Return the (x, y) coordinate for the center point of the cell that contains the specified text.  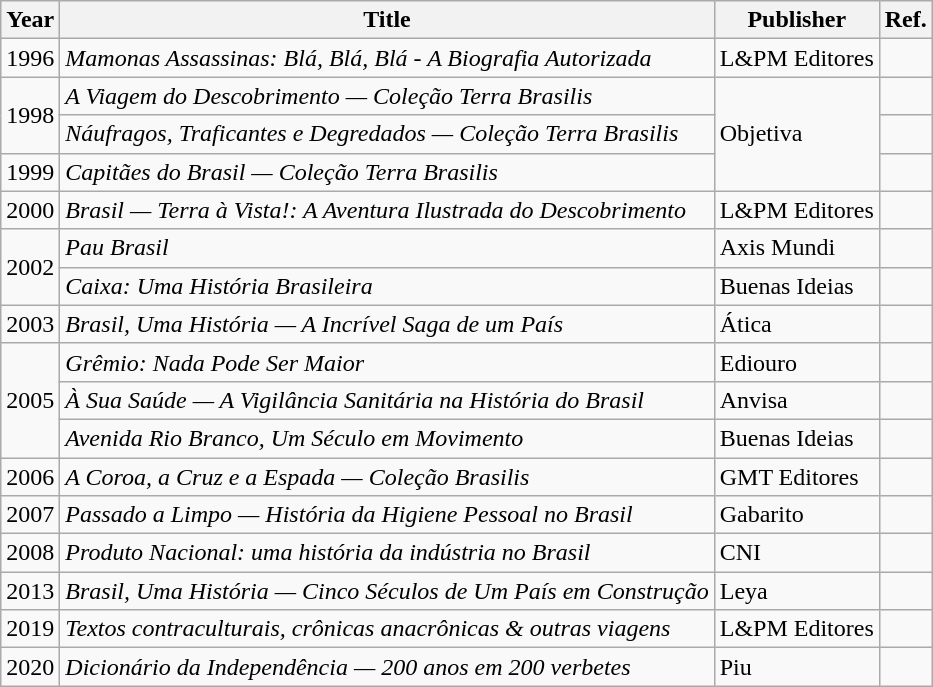
Passado a Limpo — História da Higiene Pessoal no Brasil (387, 515)
Axis Mundi (796, 248)
Title (387, 20)
2006 (30, 477)
Náufragos, Traficantes e Degredados — Coleção Terra Brasilis (387, 134)
Objetiva (796, 134)
2003 (30, 324)
Publisher (796, 20)
2000 (30, 210)
Piu (796, 667)
Anvisa (796, 400)
Produto Nacional: uma história da indústria no Brasil (387, 553)
Caixa: Uma História Brasileira (387, 286)
Ref. (906, 20)
Year (30, 20)
2020 (30, 667)
1998 (30, 115)
2007 (30, 515)
2002 (30, 267)
2013 (30, 591)
À Sua Saúde — A Vigilância Sanitária na História do Brasil (387, 400)
Grêmio: Nada Pode Ser Maior (387, 362)
Textos contraculturais, crônicas anacrônicas & outras viagens (387, 629)
Brasil — Terra à Vista!: A Aventura Ilustrada do Descobrimento (387, 210)
Capitães do Brasil — Coleção Terra Brasilis (387, 172)
Avenida Rio Branco, Um Século em Movimento (387, 438)
A Viagem do Descobrimento — Coleção Terra Brasilis (387, 96)
Brasil, Uma História — A Incrível Saga de um País (387, 324)
Brasil, Uma História — Cinco Séculos de Um País em Construção (387, 591)
Dicionário da Independência — 200 anos em 200 verbetes (387, 667)
CNI (796, 553)
2019 (30, 629)
Mamonas Assassinas: Blá, Blá, Blá - A Biografia Autorizada (387, 58)
1996 (30, 58)
Leya (796, 591)
Ediouro (796, 362)
GMT Editores (796, 477)
A Coroa, a Cruz e a Espada — Coleção Brasilis (387, 477)
1999 (30, 172)
Gabarito (796, 515)
2008 (30, 553)
Ática (796, 324)
2005 (30, 400)
Pau Brasil (387, 248)
